Pinpoint the cell where the given text exists, returning its [X, Y] midpoint coordinate. 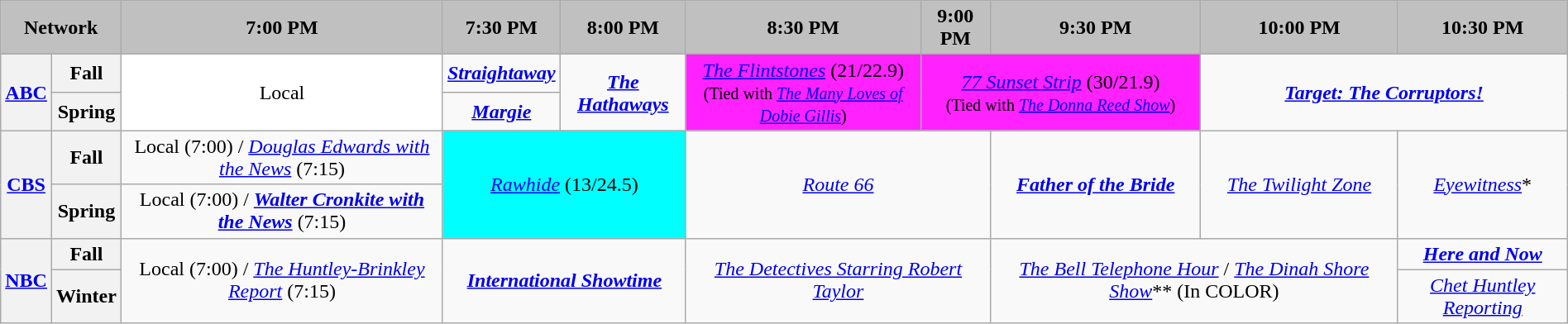
Here and Now [1482, 254]
ABC [26, 93]
Local (7:00) / Douglas Edwards with the News (7:15) [281, 157]
The Bell Telephone Hour / The Dinah Shore Show** (In COLOR) [1194, 281]
8:00 PM [623, 28]
7:00 PM [281, 28]
77 Sunset Strip (30/21.9)(Tied with The Donna Reed Show) [1060, 93]
10:30 PM [1482, 28]
Network [61, 28]
10:00 PM [1299, 28]
Father of the Bride [1096, 184]
9:30 PM [1096, 28]
Straightaway [501, 74]
Winter [86, 296]
International Showtime [564, 281]
The Twilight Zone [1299, 184]
Margie [501, 112]
Rawhide (13/24.5) [564, 184]
NBC [26, 281]
The Detectives Starring Robert Taylor [838, 281]
Chet Huntley Reporting [1482, 296]
7:30 PM [501, 28]
Route 66 [838, 184]
Target: The Corruptors! [1384, 93]
Local (7:00) / The Huntley-Brinkley Report (7:15) [281, 281]
Eyewitness* [1482, 184]
The Flintstones (21/22.9)(Tied with The Many Loves of Dobie Gillis) [803, 93]
The Hathaways [623, 93]
8:30 PM [803, 28]
Local (7:00) / Walter Cronkite with the News (7:15) [281, 212]
CBS [26, 184]
9:00 PM [955, 28]
Local [281, 93]
